For the text-containing cell, return its midpoint in [x, y] coordinate format. 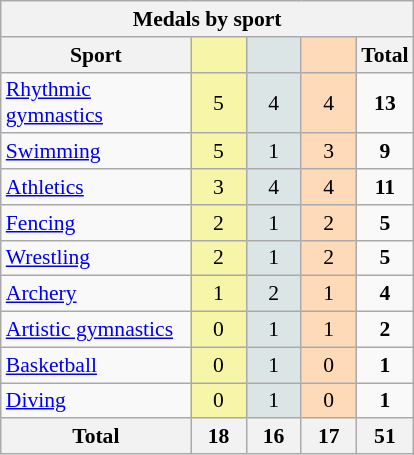
Wrestling [96, 258]
Athletics [96, 187]
13 [384, 102]
11 [384, 187]
16 [274, 437]
9 [384, 152]
Fencing [96, 223]
51 [384, 437]
Rhythmic gymnastics [96, 102]
17 [328, 437]
18 [218, 437]
Archery [96, 294]
Medals by sport [208, 19]
Diving [96, 401]
Sport [96, 55]
Swimming [96, 152]
Basketball [96, 365]
Artistic gymnastics [96, 330]
